Provide the [X, Y] coordinate of the cell's center where the given text is located.  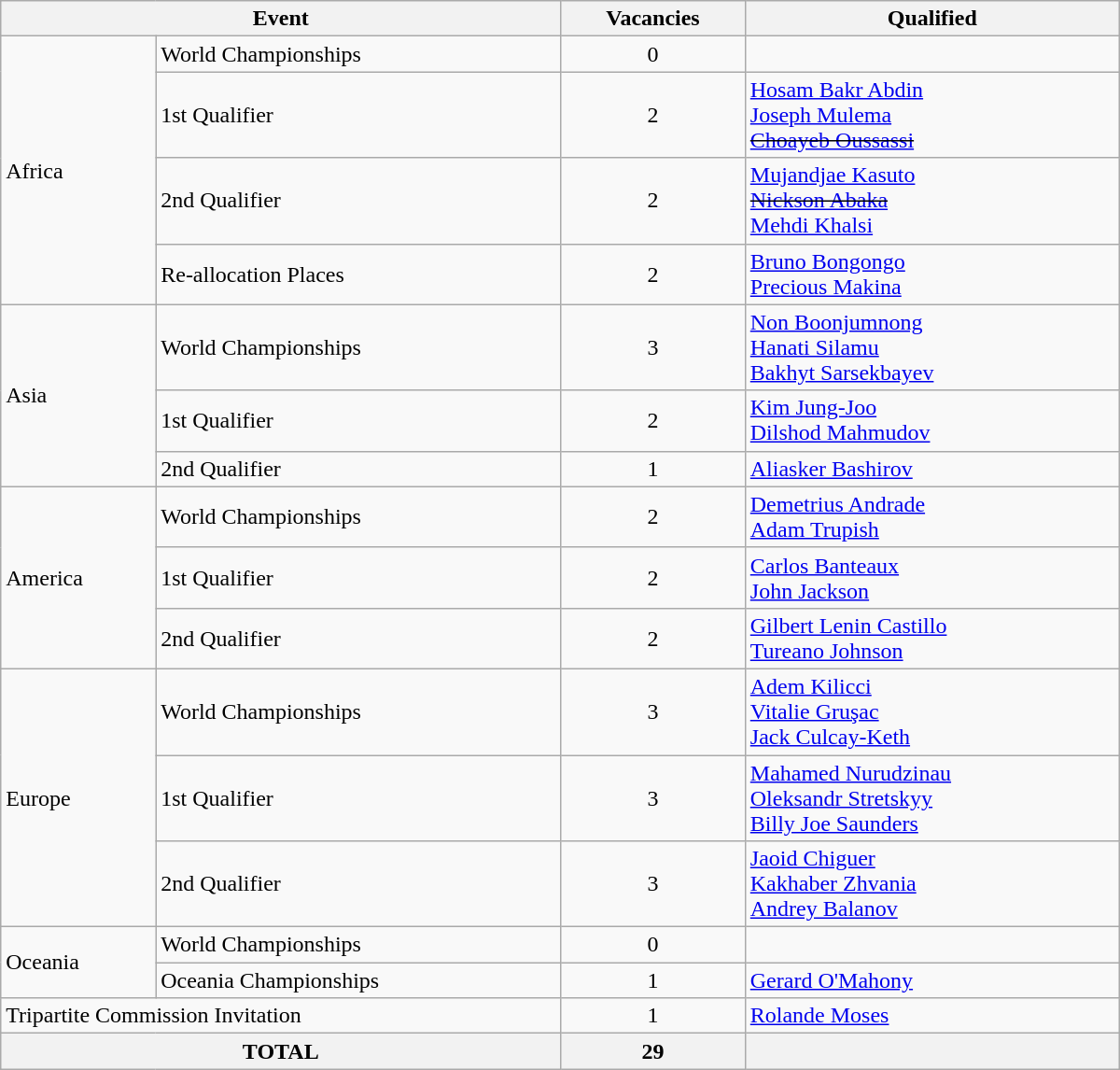
Aliasker Bashirov [931, 469]
TOTAL [281, 1051]
Gilbert Lenin Castillo Tureano Johnson [931, 639]
Adem Kilicci Vitalie Gruşac Jack Culcay-Keth [931, 711]
Oceania [78, 963]
Qualified [931, 19]
Tripartite Commission Invitation [281, 1016]
America [78, 577]
Mahamed Nurudzinau Oleksandr Stretskyy Billy Joe Saunders [931, 797]
Carlos Banteaux John Jackson [931, 577]
Oceania Championships [358, 980]
Gerard O'Mahony [931, 980]
Event [281, 19]
Bruno Bongongo Precious Makina [931, 275]
Demetrius Andrade Adam Trupish [931, 517]
Non Boonjumnong Hanati Silamu Bakhyt Sarsekbayev [931, 347]
Asia [78, 396]
Jaoid Chiguer Kakhaber Zhvania Andrey Balanov [931, 884]
29 [653, 1051]
Africa [78, 170]
Europe [78, 797]
Vacancies [653, 19]
Mujandjae Kasuto Nickson Abaka Mehdi Khalsi [931, 201]
Re-allocation Places [358, 275]
Rolande Moses [931, 1016]
Hosam Bakr Abdin Joseph Mulema Choayeb Oussassi [931, 115]
Kim Jung-Joo Dilshod Mahmudov [931, 420]
